Locate the cell with the specified text and output its [X, Y] center coordinate. 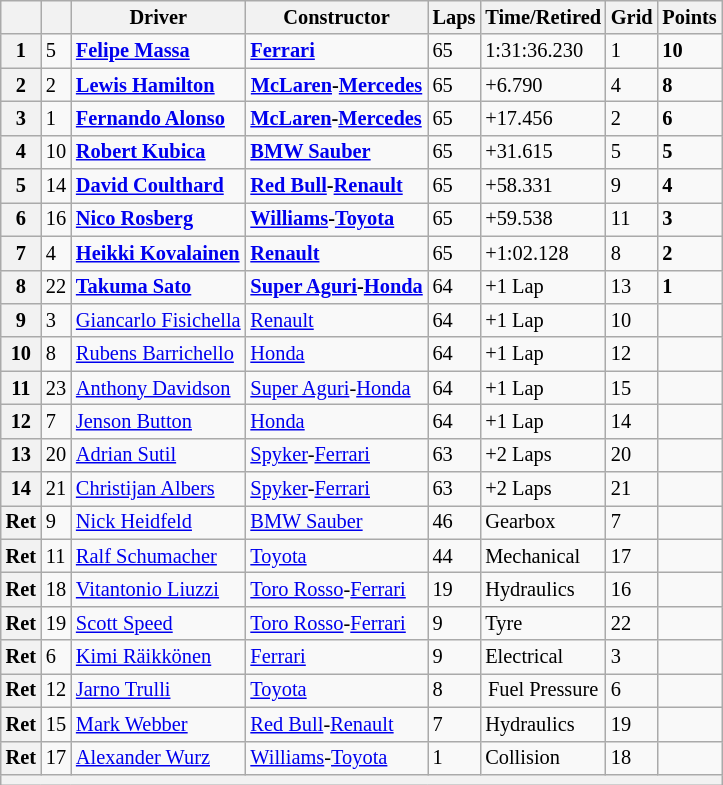
Adrian Sutil [158, 455]
+6.790 [543, 85]
Jarno Trulli [158, 690]
Fuel Pressure [543, 690]
Tyre [543, 623]
Gearbox [543, 522]
+59.538 [543, 219]
Points [689, 17]
Giancarlo Fisichella [158, 320]
Heikki Kovalainen [158, 253]
Christijan Albers [158, 489]
Electrical [543, 657]
+58.331 [543, 186]
Lewis Hamilton [158, 85]
44 [454, 556]
Mark Webber [158, 724]
Rubens Barrichello [158, 354]
Takuma Sato [158, 287]
Grid [632, 17]
Collision [543, 758]
Robert Kubica [158, 152]
Alexander Wurz [158, 758]
+17.456 [543, 118]
Vitantonio Liuzzi [158, 589]
Constructor [336, 17]
Felipe Massa [158, 51]
Jenson Button [158, 421]
Time/Retired [543, 17]
Anthony Davidson [158, 388]
Fernando Alonso [158, 118]
Kimi Räikkönen [158, 657]
+31.615 [543, 152]
Nico Rosberg [158, 219]
+1:02.128 [543, 253]
1:31:36.230 [543, 51]
David Coulthard [158, 186]
Scott Speed [158, 623]
Ralf Schumacher [158, 556]
Driver [158, 17]
Laps [454, 17]
Mechanical [543, 556]
46 [454, 522]
23 [56, 388]
Nick Heidfeld [158, 522]
